Determine the [X, Y] coordinate at the center of the cell enclosing the given text.  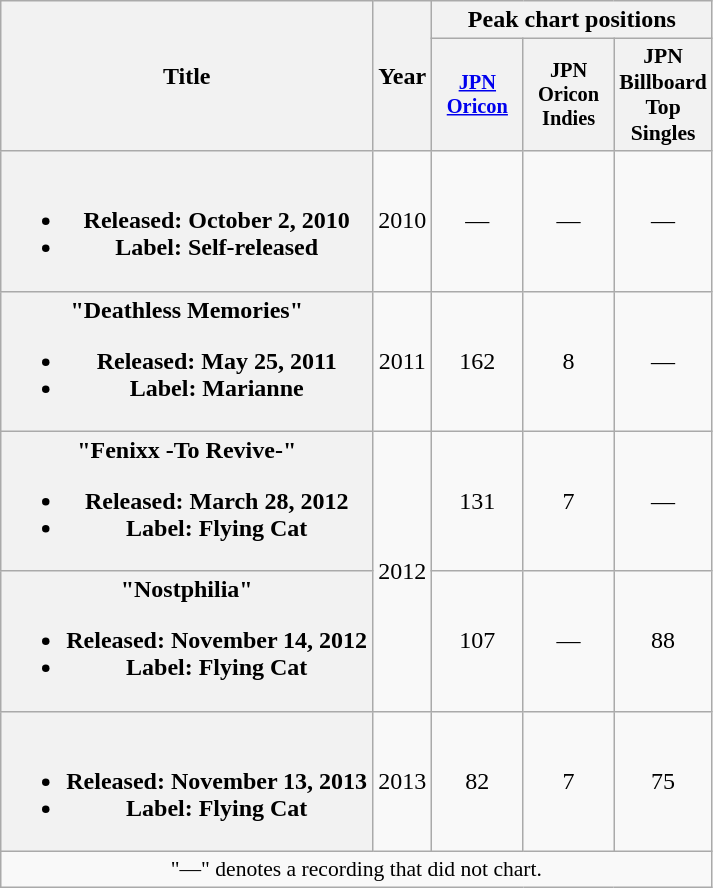
"—" denotes a recording that did not chart. [356, 869]
88 [663, 641]
8 [568, 361]
2012 [402, 571]
JPNBillboardTopSingles [663, 95]
Year [402, 76]
107 [478, 641]
2011 [402, 361]
Peak chart positions [572, 20]
75 [663, 781]
Title [187, 76]
Released: October 2, 2010Label: Self-released [187, 221]
JPNOricon [478, 95]
162 [478, 361]
2010 [402, 221]
131 [478, 501]
"Nostphilia"Released: November 14, 2012Label: Flying Cat [187, 641]
82 [478, 781]
"Deathless Memories"Released: May 25, 2011Label: Marianne [187, 361]
JPNOriconIndies [568, 95]
Released: November 13, 2013Label: Flying Cat [187, 781]
"Fenixx -To Revive-"Released: March 28, 2012Label: Flying Cat [187, 501]
2013 [402, 781]
